Pinpoint the cell where the given text exists, returning its (X, Y) midpoint coordinate. 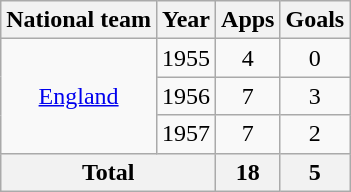
Year (186, 20)
1957 (186, 134)
3 (315, 96)
2 (315, 134)
Total (108, 172)
18 (248, 172)
1955 (186, 58)
National team (79, 20)
Apps (248, 20)
0 (315, 58)
1956 (186, 96)
England (79, 96)
Goals (315, 20)
4 (248, 58)
5 (315, 172)
